Find where the given text appears and provide that cell's center as (X, Y) coordinate. 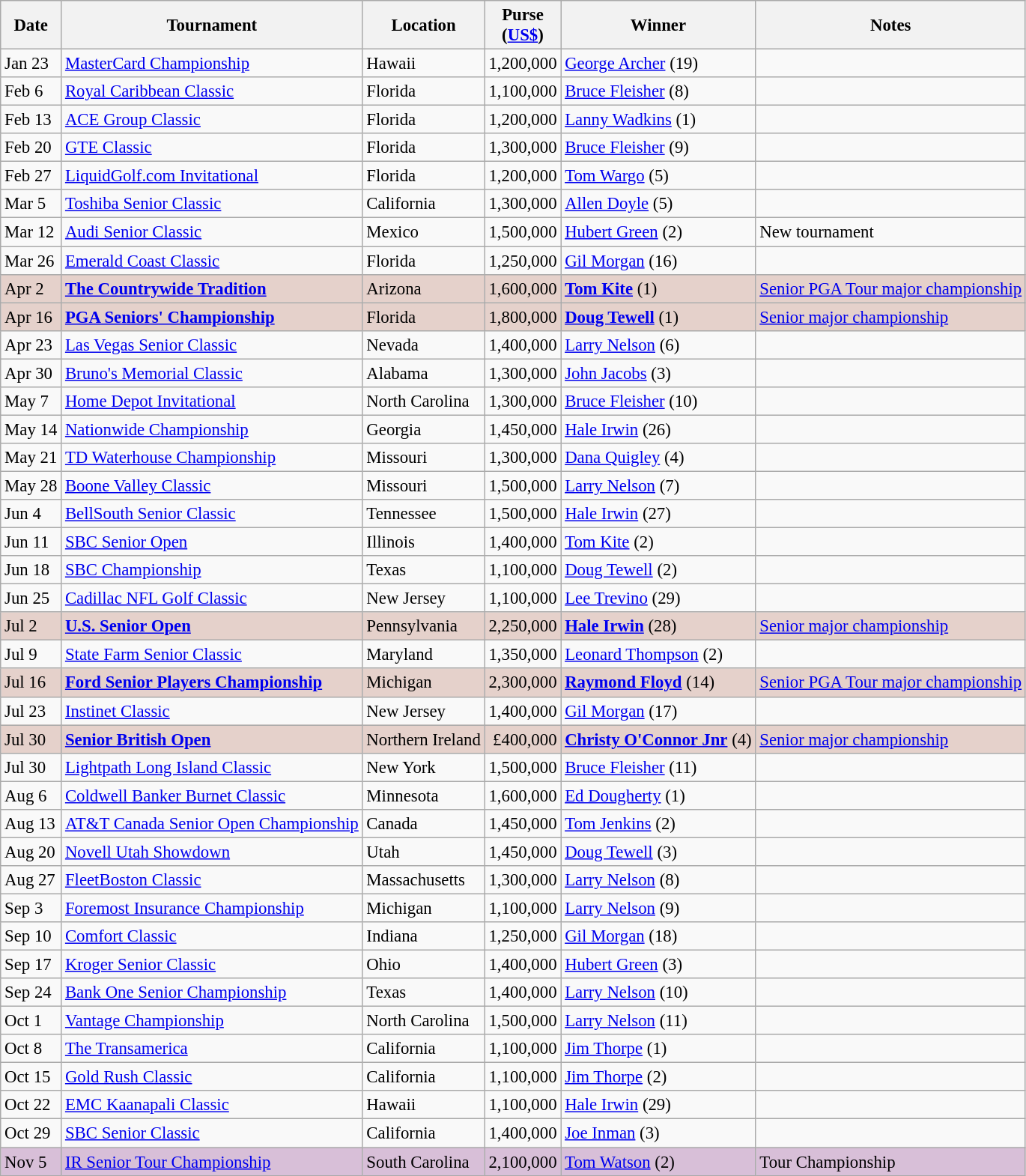
Feb 6 (31, 91)
Doug Tewell (3) (658, 852)
Georgia (424, 429)
Senior British Open (212, 739)
Winner (658, 25)
Mar 26 (31, 261)
Raymond Floyd (14) (658, 683)
The Transamerica (212, 1049)
Alabama (424, 373)
Nationwide Championship (212, 429)
Doug Tewell (1) (658, 317)
Jul 16 (31, 683)
George Archer (19) (658, 64)
The Countrywide Tradition (212, 288)
Massachusetts (424, 880)
Doug Tewell (2) (658, 570)
2,300,000 (523, 683)
U.S. Senior Open (212, 626)
Hale Irwin (27) (658, 514)
Tom Watson (2) (658, 1162)
Ed Dougherty (1) (658, 795)
Cadillac NFL Golf Classic (212, 598)
Comfort Classic (212, 936)
May 14 (31, 429)
Foremost Insurance Championship (212, 908)
Kroger Senior Classic (212, 965)
Larry Nelson (10) (658, 992)
ACE Group Classic (212, 120)
Jun 11 (31, 542)
Date (31, 25)
Christy O'Connor Jnr (4) (658, 739)
Leonard Thompson (2) (658, 655)
Location (424, 25)
Sep 3 (31, 908)
Jun 18 (31, 570)
May 21 (31, 458)
Feb 27 (31, 176)
2,100,000 (523, 1162)
Pennsylvania (424, 626)
Sep 24 (31, 992)
Tennessee (424, 514)
Vantage Championship (212, 1021)
TD Waterhouse Championship (212, 458)
IR Senior Tour Championship (212, 1162)
Minnesota (424, 795)
Maryland (424, 655)
Toshiba Senior Classic (212, 204)
Canada (424, 824)
LiquidGolf.com Invitational (212, 176)
Larry Nelson (6) (658, 345)
Bruce Fleisher (10) (658, 401)
New tournament (890, 232)
Feb 20 (31, 148)
Audi Senior Classic (212, 232)
Tom Wargo (5) (658, 176)
SBC Championship (212, 570)
Hubert Green (3) (658, 965)
Coldwell Banker Burnet Classic (212, 795)
Tom Kite (2) (658, 542)
Lee Trevino (29) (658, 598)
Larry Nelson (9) (658, 908)
Emerald Coast Classic (212, 261)
MasterCard Championship (212, 64)
Home Depot Invitational (212, 401)
Jul 9 (31, 655)
Dana Quigley (4) (658, 458)
Bruce Fleisher (8) (658, 91)
Novell Utah Showdown (212, 852)
Bruno's Memorial Classic (212, 373)
Notes (890, 25)
Jan 23 (31, 64)
Aug 27 (31, 880)
Nov 5 (31, 1162)
Arizona (424, 288)
Northern Ireland (424, 739)
Tom Kite (1) (658, 288)
Oct 29 (31, 1133)
EMC Kaanapali Classic (212, 1105)
Jun 4 (31, 514)
Sep 17 (31, 965)
BellSouth Senior Classic (212, 514)
Ford Senior Players Championship (212, 683)
Lightpath Long Island Classic (212, 767)
SBC Senior Classic (212, 1133)
May 28 (31, 485)
Allen Doyle (5) (658, 204)
Jun 25 (31, 598)
Utah (424, 852)
Bruce Fleisher (11) (658, 767)
GTE Classic (212, 148)
Larry Nelson (7) (658, 485)
Apr 2 (31, 288)
PGA Seniors' Championship (212, 317)
1,800,000 (523, 317)
Apr 30 (31, 373)
Las Vegas Senior Classic (212, 345)
Jul 2 (31, 626)
Apr 16 (31, 317)
May 7 (31, 401)
Boone Valley Classic (212, 485)
Ohio (424, 965)
Jim Thorpe (1) (658, 1049)
SBC Senior Open (212, 542)
Aug 13 (31, 824)
Bank One Senior Championship (212, 992)
Lanny Wadkins (1) (658, 120)
Bruce Fleisher (9) (658, 148)
Larry Nelson (8) (658, 880)
Aug 6 (31, 795)
Tom Jenkins (2) (658, 824)
Oct 8 (31, 1049)
Tour Championship (890, 1162)
Oct 15 (31, 1077)
Feb 13 (31, 120)
Gil Morgan (18) (658, 936)
Gil Morgan (17) (658, 711)
Gold Rush Classic (212, 1077)
Apr 23 (31, 345)
Mar 12 (31, 232)
South Carolina (424, 1162)
Mexico (424, 232)
Illinois (424, 542)
Oct 1 (31, 1021)
Hale Irwin (29) (658, 1105)
Jul 23 (31, 711)
Gil Morgan (16) (658, 261)
Larry Nelson (11) (658, 1021)
Joe Inman (3) (658, 1133)
Oct 22 (31, 1105)
Mar 5 (31, 204)
Aug 20 (31, 852)
John Jacobs (3) (658, 373)
Hale Irwin (28) (658, 626)
State Farm Senior Classic (212, 655)
2,250,000 (523, 626)
FleetBoston Classic (212, 880)
AT&T Canada Senior Open Championship (212, 824)
£400,000 (523, 739)
Jim Thorpe (2) (658, 1077)
Hubert Green (2) (658, 232)
Indiana (424, 936)
Sep 10 (31, 936)
Royal Caribbean Classic (212, 91)
Instinet Classic (212, 711)
1,350,000 (523, 655)
Tournament (212, 25)
Nevada (424, 345)
Hale Irwin (26) (658, 429)
Purse(US$) (523, 25)
New York (424, 767)
